Identify which cell holds the provided text, then report its [X, Y] central coordinate. 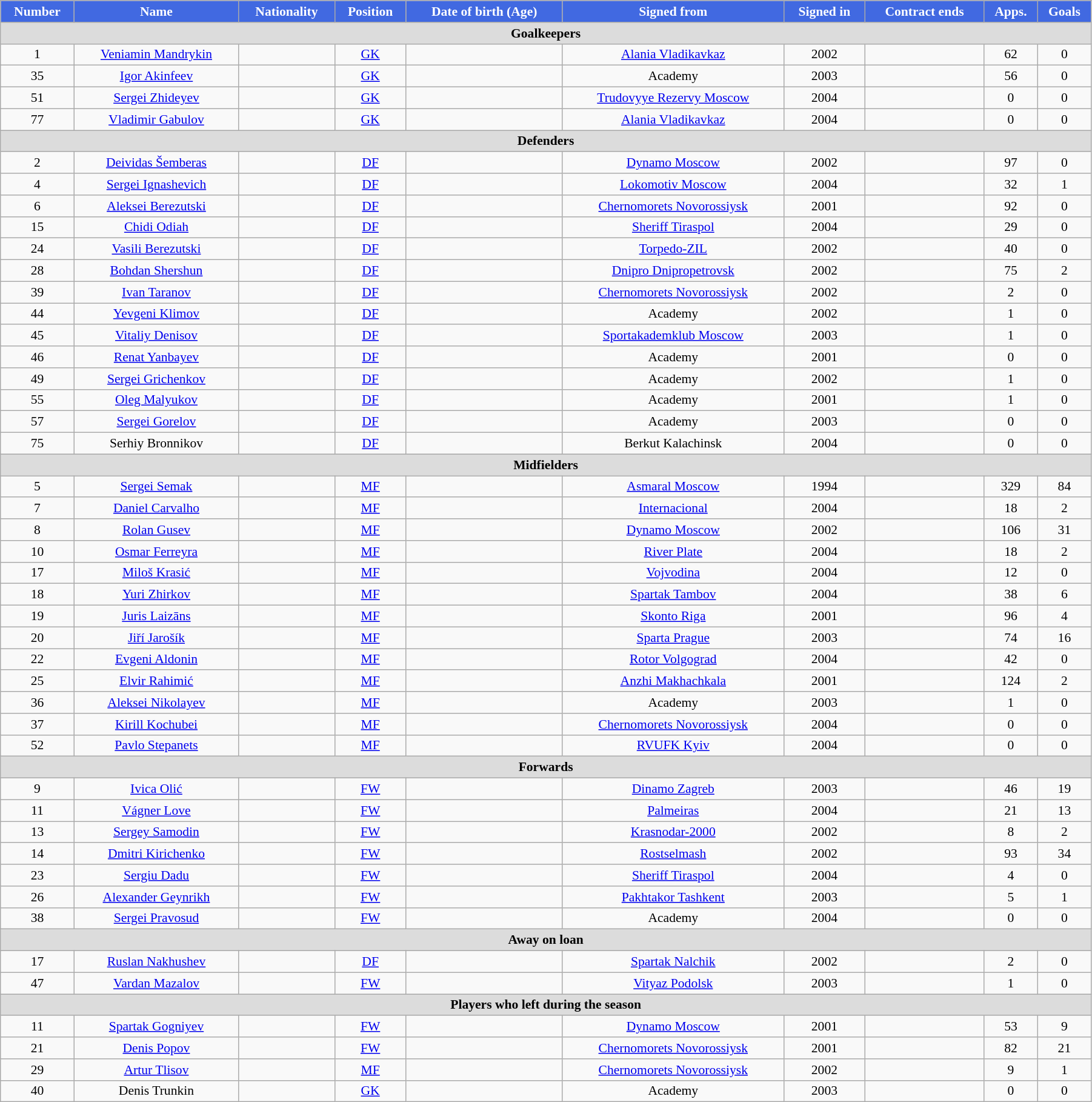
Contract ends [924, 12]
84 [1064, 487]
26 [38, 897]
Igor Akinfeev [156, 76]
16 [1064, 638]
Daniel Carvalho [156, 509]
Artur Tlisov [156, 1070]
24 [38, 249]
Kirill Kochubei [156, 724]
Aleksei Nikolayev [156, 703]
Signed from [673, 12]
55 [38, 400]
92 [1011, 206]
57 [38, 422]
Dnipro Dnipropetrovsk [673, 271]
Berkut Kalachinsk [673, 444]
329 [1011, 487]
Denis Trunkin [156, 1091]
Rolan Gusev [156, 530]
Jiří Jarošík [156, 638]
52 [38, 746]
Ivan Taranov [156, 292]
74 [1011, 638]
Pakhtakor Tashkent [673, 897]
Rotor Volgograd [673, 660]
Vityaz Podolsk [673, 983]
82 [1011, 1048]
15 [38, 227]
77 [38, 119]
Oleg Malyukov [156, 400]
Chidi Odiah [156, 227]
Position [370, 12]
Number [38, 12]
Date of birth (Age) [484, 12]
Renat Yanbayev [156, 357]
Goals [1064, 12]
Sergei Grichenkov [156, 379]
Sergey Samodin [156, 832]
Sergiu Dadu [156, 875]
96 [1011, 616]
53 [1011, 1027]
32 [1011, 184]
28 [38, 271]
51 [38, 98]
Lokomotiv Moscow [673, 184]
Vardan Mazalov [156, 983]
Pavlo Stepanets [156, 746]
Vladimir Gabulov [156, 119]
20 [38, 638]
Nationality [287, 12]
Signed in [824, 12]
56 [1011, 76]
39 [38, 292]
Aleksei Berezutski [156, 206]
10 [38, 552]
44 [38, 314]
93 [1011, 854]
35 [38, 76]
Deividas Šemberas [156, 163]
124 [1011, 681]
Spartak Tambov [673, 595]
34 [1064, 854]
Asmaral Moscow [673, 487]
Serhiy Bronnikov [156, 444]
62 [1011, 55]
Forwards [546, 767]
Osmar Ferreyra [156, 552]
47 [38, 983]
23 [38, 875]
Players who left during the season [546, 1005]
Midfielders [546, 465]
Dinamo Zagreb [673, 789]
Apps. [1011, 12]
Sportakademklub Moscow [673, 336]
Sergei Pravosud [156, 918]
Sergei Ignashevich [156, 184]
Goalkeepers [546, 33]
Sergei Gorelov [156, 422]
7 [38, 509]
Anzhi Makhachkala [673, 681]
River Plate [673, 552]
Alexander Geynrikh [156, 897]
1994 [824, 487]
Sergei Semak [156, 487]
14 [38, 854]
Miloš Krasić [156, 573]
Ivica Olić [156, 789]
Dmitri Kirichenko [156, 854]
97 [1011, 163]
Trudovyye Rezervy Moscow [673, 98]
42 [1011, 660]
22 [38, 660]
Torpedo-ZIL [673, 249]
RVUFK Kyiv [673, 746]
Ruslan Nakhushev [156, 962]
Vasili Berezutski [156, 249]
Skonto Riga [673, 616]
Palmeiras [673, 810]
Spartak Gogniyev [156, 1027]
Krasnodar-2000 [673, 832]
Elvir Rahimić [156, 681]
Vágner Love [156, 810]
106 [1011, 530]
Sparta Prague [673, 638]
Bohdan Shershun [156, 271]
Vojvodina [673, 573]
36 [38, 703]
Juris Laizāns [156, 616]
Yuri Zhirkov [156, 595]
49 [38, 379]
45 [38, 336]
Spartak Nalchik [673, 962]
37 [38, 724]
Yevgeni Klimov [156, 314]
25 [38, 681]
Rostselmash [673, 854]
Away on loan [546, 940]
Denis Popov [156, 1048]
12 [1011, 573]
31 [1064, 530]
Sergei Zhideyev [156, 98]
Vitaliy Denisov [156, 336]
Name [156, 12]
Defenders [546, 141]
Internacional [673, 509]
Veniamin Mandrykin [156, 55]
Evgeni Aldonin [156, 660]
